Find where the given text appears and provide that cell's center as [x, y] coordinate. 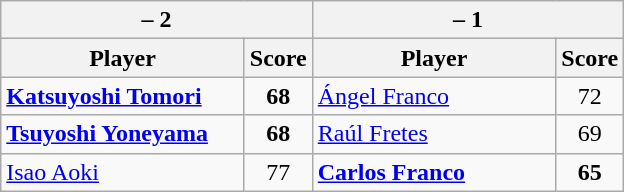
65 [590, 172]
– 1 [468, 20]
Katsuyoshi Tomori [123, 96]
Carlos Franco [434, 172]
72 [590, 96]
Tsuyoshi Yoneyama [123, 134]
Raúl Fretes [434, 134]
77 [278, 172]
69 [590, 134]
– 2 [157, 20]
Isao Aoki [123, 172]
Ángel Franco [434, 96]
